Extract the (X, Y) coordinate from the center of the cell holding the provided text.  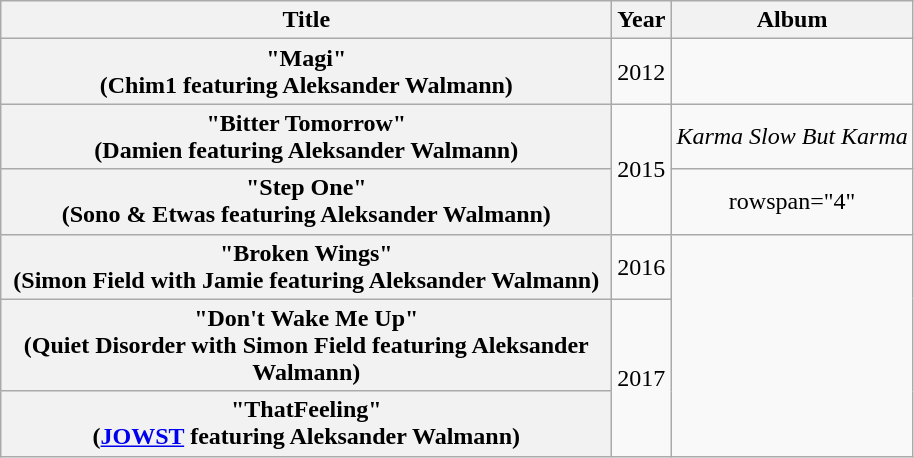
Year (642, 20)
"Magi"(Chim1 featuring Aleksander Walmann) (306, 72)
Title (306, 20)
"Broken Wings"(Simon Field with Jamie featuring Aleksander Walmann) (306, 266)
Album (792, 20)
Karma Slow But Karma (792, 136)
2015 (642, 169)
2016 (642, 266)
"Bitter Tomorrow"(Damien featuring Aleksander Walmann) (306, 136)
rowspan="4" (792, 202)
2017 (642, 378)
"Step One"(Sono & Etwas featuring Aleksander Walmann) (306, 202)
"ThatFeeling"(JOWST featuring Aleksander Walmann) (306, 424)
"Don't Wake Me Up"(Quiet Disorder with Simon Field featuring Aleksander Walmann) (306, 345)
2012 (642, 72)
